From the cell containing the given text, extract its center point as (X, Y) coordinate. 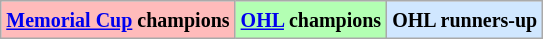
OHL runners-up (465, 20)
OHL champions (311, 20)
Memorial Cup champions (118, 20)
